Locate the cell with the specified text and output its (X, Y) center coordinate. 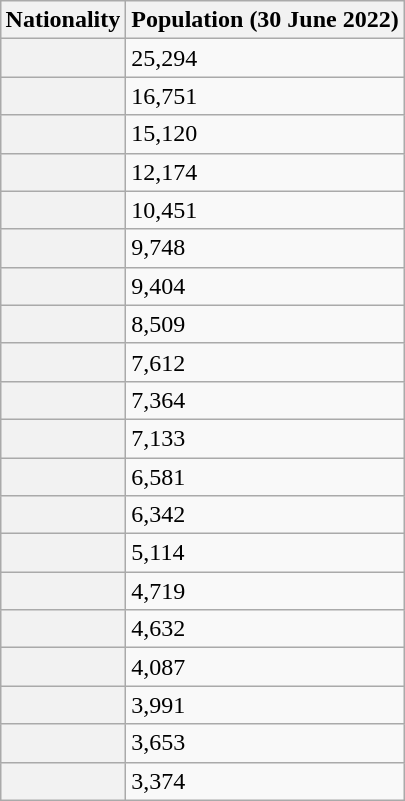
4,632 (265, 629)
3,653 (265, 743)
25,294 (265, 58)
5,114 (265, 553)
15,120 (265, 134)
12,174 (265, 172)
4,087 (265, 667)
7,364 (265, 400)
6,342 (265, 515)
9,404 (265, 286)
16,751 (265, 96)
3,991 (265, 705)
Nationality (63, 20)
3,374 (265, 781)
7,133 (265, 438)
9,748 (265, 248)
6,581 (265, 477)
8,509 (265, 324)
10,451 (265, 210)
4,719 (265, 591)
Population (30 June 2022) (265, 20)
7,612 (265, 362)
